Detect which cell encompasses the target text, then output its [X, Y] center coordinate. 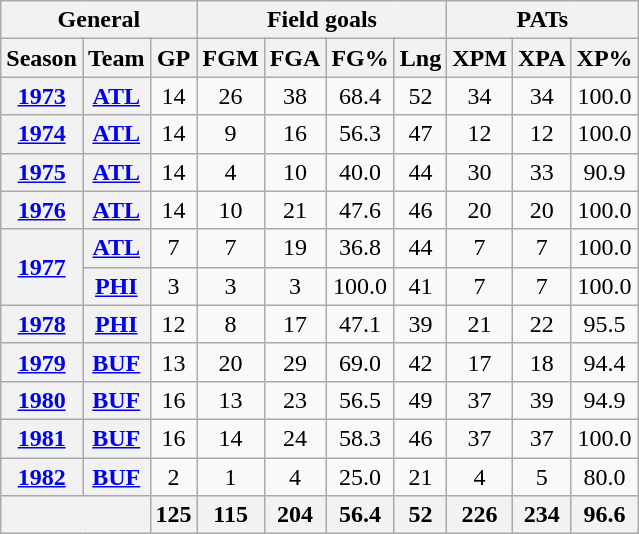
22 [542, 324]
2 [174, 477]
33 [542, 172]
1980 [42, 400]
95.5 [604, 324]
FGA [295, 58]
204 [295, 515]
XP% [604, 58]
47.1 [360, 324]
FG% [360, 58]
26 [230, 96]
29 [295, 362]
58.3 [360, 438]
94.4 [604, 362]
19 [295, 248]
96.6 [604, 515]
41 [420, 286]
90.9 [604, 172]
49 [420, 400]
1 [230, 477]
1976 [42, 210]
1982 [42, 477]
1975 [42, 172]
Field goals [322, 20]
9 [230, 134]
115 [230, 515]
68.4 [360, 96]
PATs [542, 20]
226 [480, 515]
234 [542, 515]
69.0 [360, 362]
1977 [42, 267]
1979 [42, 362]
1981 [42, 438]
40.0 [360, 172]
56.3 [360, 134]
1974 [42, 134]
25.0 [360, 477]
8 [230, 324]
Team [116, 58]
1973 [42, 96]
56.4 [360, 515]
XPA [542, 58]
XPM [480, 58]
42 [420, 362]
Lng [420, 58]
47.6 [360, 210]
FGM [230, 58]
Season [42, 58]
23 [295, 400]
GP [174, 58]
38 [295, 96]
18 [542, 362]
125 [174, 515]
1978 [42, 324]
47 [420, 134]
24 [295, 438]
94.9 [604, 400]
5 [542, 477]
80.0 [604, 477]
General [99, 20]
36.8 [360, 248]
56.5 [360, 400]
30 [480, 172]
